Provide the (X, Y) coordinate of the cell's center where the given text is located.  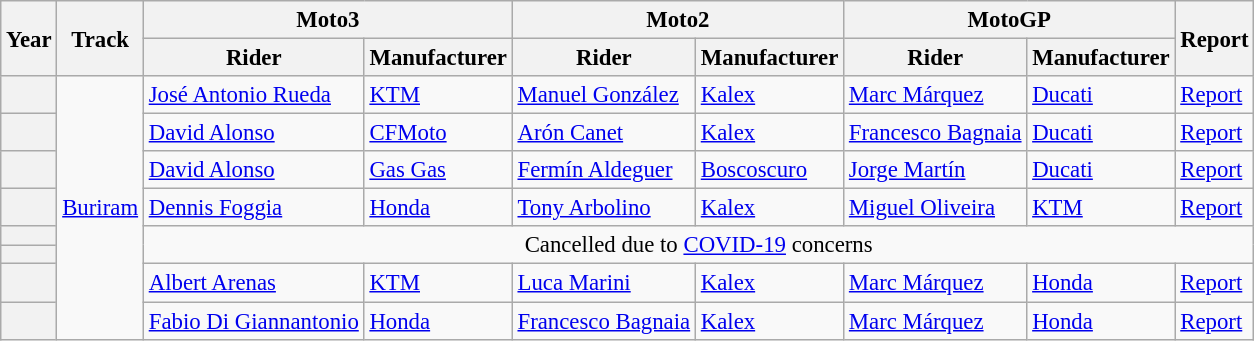
Albert Arenas (254, 283)
Moto3 (328, 20)
Cancelled due to COVID-19 concerns (698, 245)
Jorge Martín (936, 170)
Boscoscuro (769, 170)
CFMoto (438, 133)
Fabio Di Giannantonio (254, 321)
José Antonio Rueda (254, 95)
Buriram (100, 208)
Arón Canet (604, 133)
Moto2 (678, 20)
Dennis Foggia (254, 208)
Year (29, 38)
Gas Gas (438, 170)
Tony Arbolino (604, 208)
Luca Marini (604, 283)
Miguel Oliveira (936, 208)
Track (100, 38)
Manuel González (604, 95)
MotoGP (1010, 20)
Fermín Aldeguer (604, 170)
